Locate the cell with the specified text and output its (x, y) center coordinate. 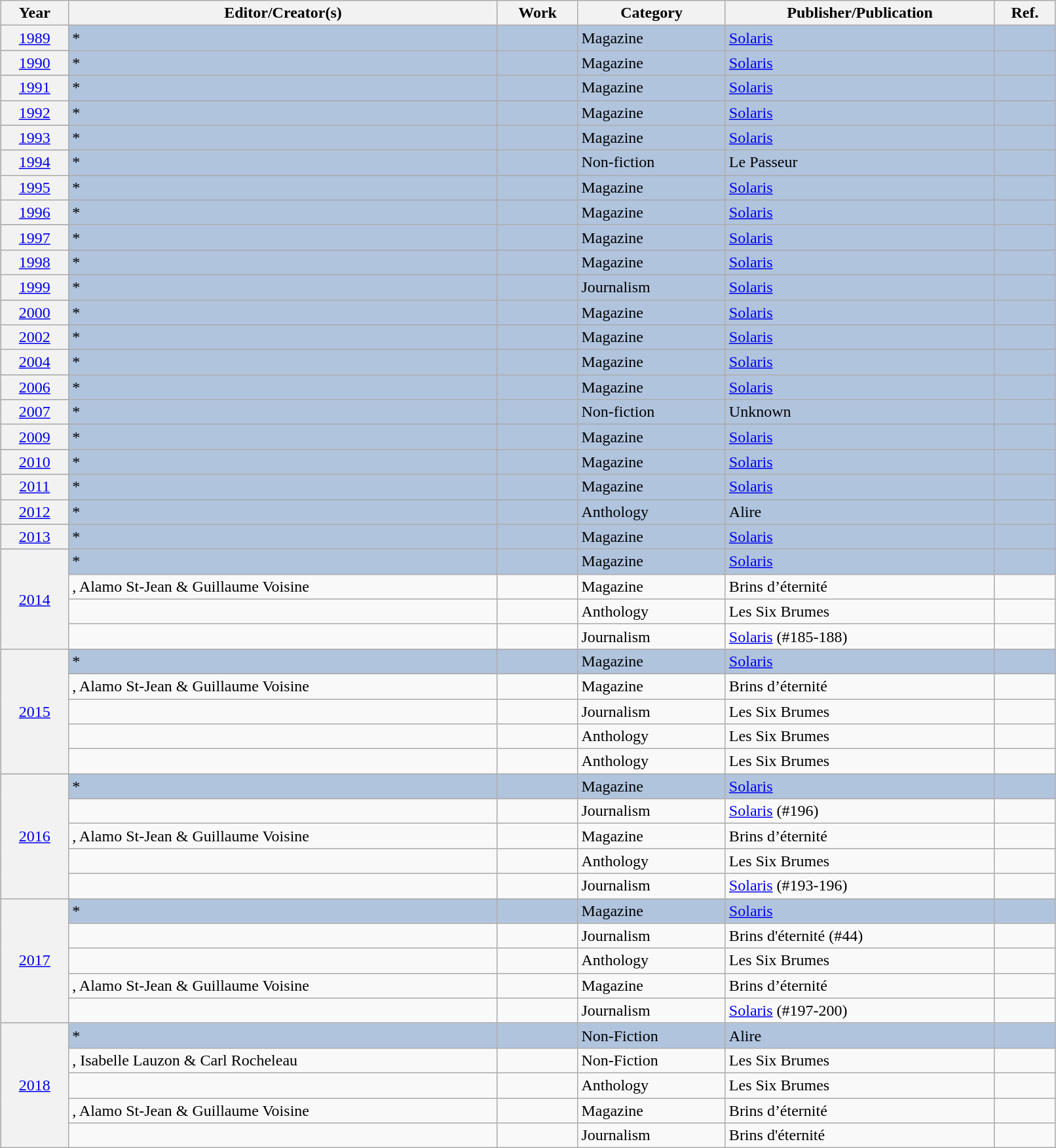
Solaris (#185-188) (859, 636)
Ref. (1025, 13)
Category (651, 13)
2010 (35, 462)
1995 (35, 187)
2006 (35, 387)
1992 (35, 113)
2012 (35, 512)
2011 (35, 487)
1996 (35, 212)
Brins d'éternité (#44) (859, 936)
2017 (35, 961)
Unknown (859, 412)
Solaris (#193-196) (859, 886)
2007 (35, 412)
Solaris (#196) (859, 811)
1990 (35, 63)
Le Passeur (859, 163)
1999 (35, 287)
Editor/Creator(s) (283, 13)
2018 (35, 1085)
Work (537, 13)
2002 (35, 337)
1998 (35, 262)
2009 (35, 437)
Year (35, 13)
2004 (35, 362)
2013 (35, 537)
2000 (35, 313)
2016 (35, 836)
Brins d'éternité (859, 1136)
Solaris (#197-200) (859, 1010)
1993 (35, 138)
2014 (35, 599)
2015 (35, 711)
Publisher/Publication (859, 13)
1997 (35, 237)
1994 (35, 163)
1989 (35, 38)
1991 (35, 88)
, Isabelle Lauzon & Carl Rocheleau (283, 1060)
